Pinpoint the cell where the given text exists, returning its [X, Y] midpoint coordinate. 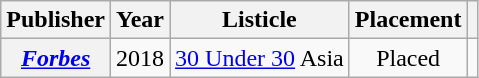
Forbes [56, 58]
Placed [408, 58]
Year [140, 20]
2018 [140, 58]
30 Under 30 Asia [260, 58]
Listicle [260, 20]
Publisher [56, 20]
Placement [408, 20]
